Identify which cell holds the provided text, then report its [X, Y] central coordinate. 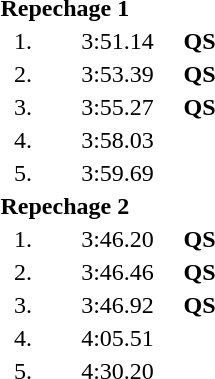
3:46.46 [118, 272]
3:58.03 [118, 140]
3:53.39 [118, 74]
3:46.92 [118, 305]
3:59.69 [118, 173]
3:46.20 [118, 239]
3:51.14 [118, 41]
4:05.51 [118, 338]
3:55.27 [118, 107]
